Extract the (X, Y) coordinate from the center of the cell holding the provided text.  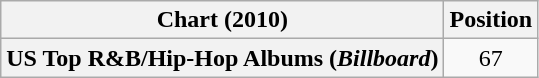
Chart (2010) (222, 20)
US Top R&B/Hip-Hop Albums (Billboard) (222, 58)
Position (491, 20)
67 (491, 58)
